Provide the (X, Y) coordinate of the cell's center where the given text is located.  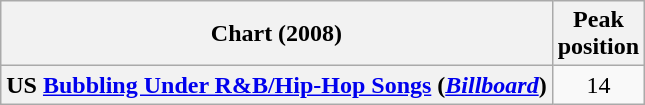
Chart (2008) (276, 34)
Peakposition (598, 34)
US Bubbling Under R&B/Hip-Hop Songs (Billboard) (276, 85)
14 (598, 85)
